Return (X, Y) of the center of cell containing provided text 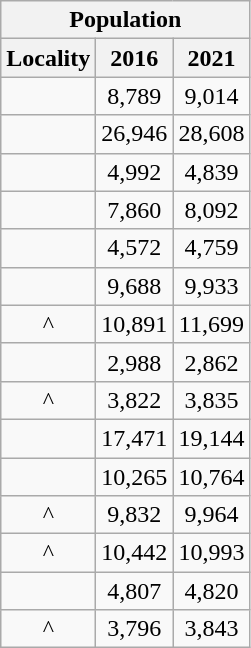
9,014 (212, 96)
10,265 (134, 477)
10,442 (134, 553)
9,688 (134, 286)
4,992 (134, 172)
4,807 (134, 591)
8,092 (212, 210)
17,471 (134, 438)
26,946 (134, 134)
19,144 (212, 438)
9,964 (212, 515)
3,835 (212, 400)
7,860 (134, 210)
4,759 (212, 248)
Population (126, 20)
28,608 (212, 134)
2016 (134, 58)
2,862 (212, 362)
3,843 (212, 629)
10,993 (212, 553)
8,789 (134, 96)
3,822 (134, 400)
2021 (212, 58)
10,764 (212, 477)
4,820 (212, 591)
9,933 (212, 286)
10,891 (134, 324)
4,839 (212, 172)
Locality (48, 58)
9,832 (134, 515)
3,796 (134, 629)
2,988 (134, 362)
11,699 (212, 324)
4,572 (134, 248)
